Return the (X, Y) coordinate for the center point of the cell that contains the specified text.  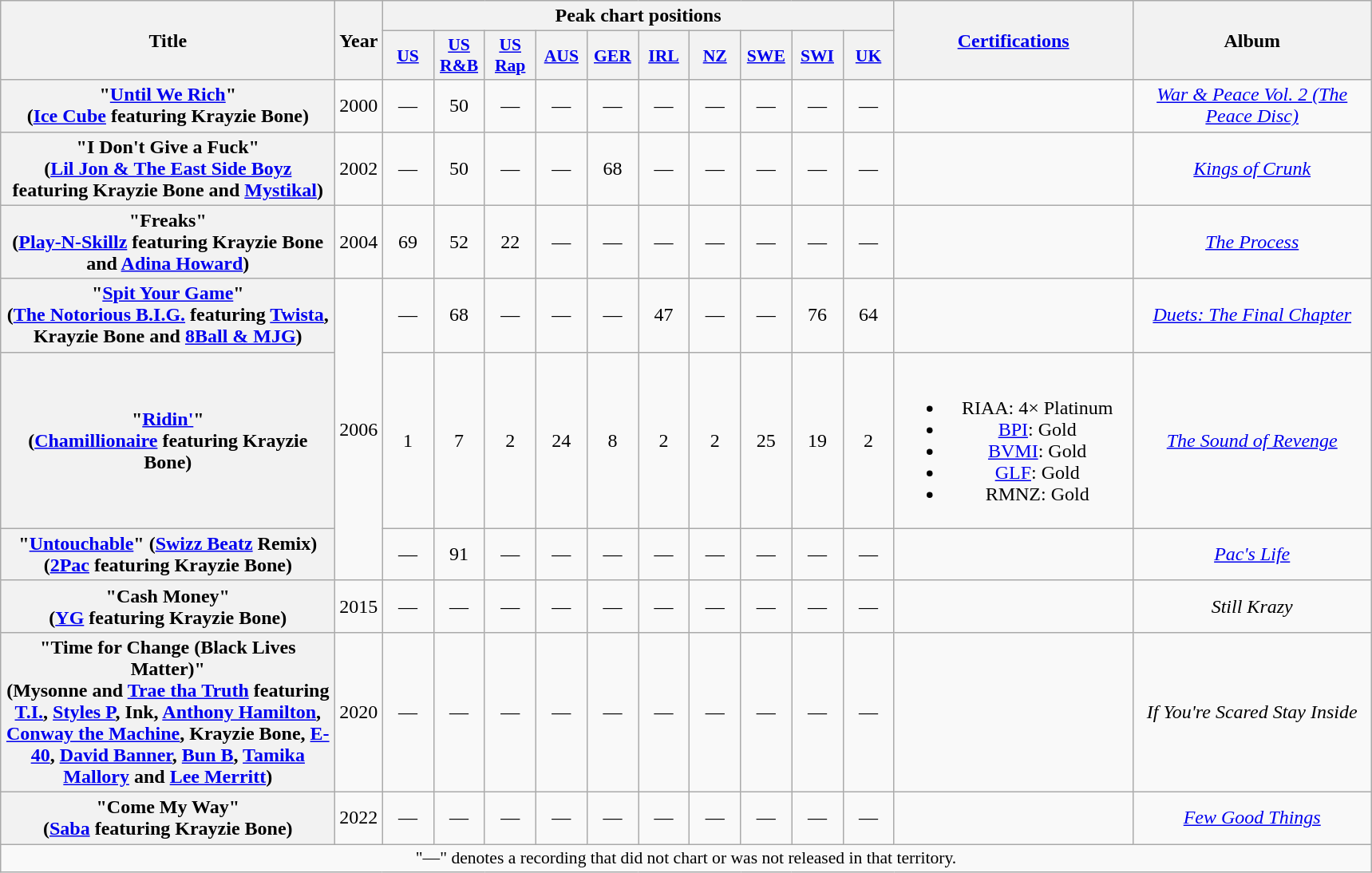
2022 (359, 817)
47 (664, 315)
19 (817, 440)
"Come My Way"(Saba featuring Krayzie Bone) (168, 817)
2002 (359, 168)
AUS (561, 56)
"Untouchable" (Swizz Beatz Remix)(2Pac featuring Krayzie Bone) (168, 554)
7 (459, 440)
Album (1251, 40)
91 (459, 554)
"Ridin'"(Chamillionaire featuring Krayzie Bone) (168, 440)
69 (408, 242)
"Until We Rich"(Ice Cube featuring Krayzie Bone) (168, 105)
52 (459, 242)
Pac's Life (1251, 554)
SWI (817, 56)
IRL (664, 56)
1 (408, 440)
USR&B (459, 56)
US (408, 56)
"Cash Money"(YG featuring Krayzie Bone) (168, 606)
"I Don't Give a Fuck"(Lil Jon & The East Side Boyz featuring Krayzie Bone and Mystikal) (168, 168)
2000 (359, 105)
NZ (715, 56)
2004 (359, 242)
Title (168, 40)
Kings of Crunk (1251, 168)
The Sound of Revenge (1251, 440)
76 (817, 315)
64 (868, 315)
8 (612, 440)
22 (510, 242)
Certifications (1014, 40)
"Spit Your Game"(The Notorious B.I.G. featuring Twista, Krayzie Bone and 8Ball & MJG) (168, 315)
24 (561, 440)
25 (766, 440)
If You're Scared Stay Inside (1251, 712)
Duets: The Final Chapter (1251, 315)
2015 (359, 606)
Few Good Things (1251, 817)
SWE (766, 56)
Peak chart positions (639, 16)
War & Peace Vol. 2 (The Peace Disc) (1251, 105)
2020 (359, 712)
2006 (359, 429)
USRap (510, 56)
"Freaks"(Play-N-Skillz featuring Krayzie Bone and Adina Howard) (168, 242)
Year (359, 40)
GER (612, 56)
The Process (1251, 242)
"—" denotes a recording that did not chart or was not released in that territory. (686, 859)
UK (868, 56)
Still Krazy (1251, 606)
RIAA: 4× PlatinumBPI: GoldBVMI: GoldGLF: GoldRMNZ: Gold (1014, 440)
